Locate the cell with the specified text and output its (x, y) center coordinate. 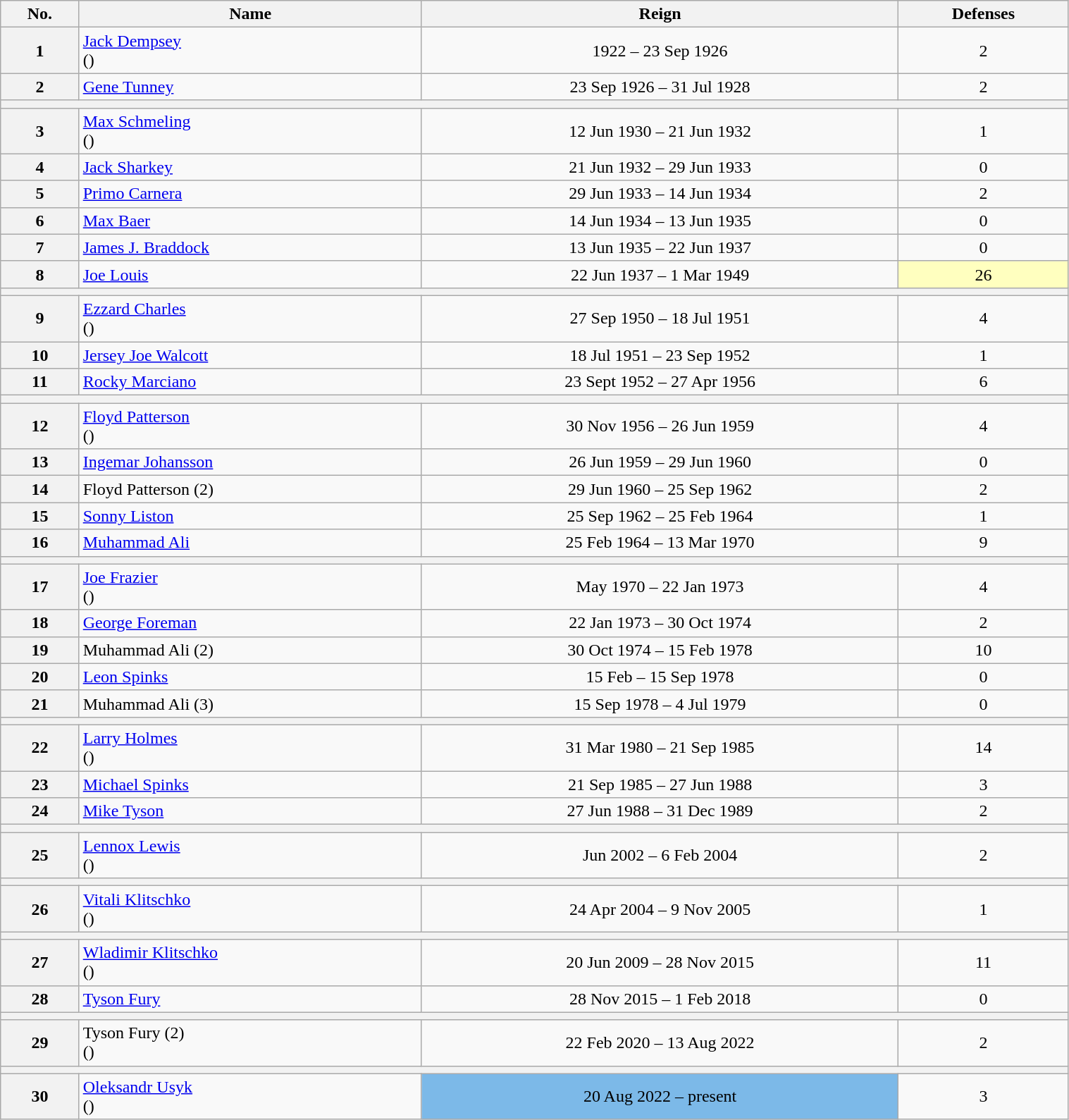
5 (39, 194)
Tyson Fury (250, 999)
12 Jun 1930 – 21 Jun 1932 (660, 131)
Rocky Marciano (250, 382)
30 (39, 1097)
25 Sep 1962 – 25 Feb 1964 (660, 516)
13 (39, 462)
Wladimir Klitschko() (250, 963)
7 (39, 247)
Vitali Klitschko() (250, 909)
23 Sept 1952 – 27 Apr 1956 (660, 382)
Muhammad Ali (3) (250, 703)
8 (39, 274)
No. (39, 14)
Max Schmeling() (250, 131)
30 Nov 1956 – 26 Jun 1959 (660, 426)
26 Jun 1959 – 29 Jun 1960 (660, 462)
29 Jun 1933 – 14 Jun 1934 (660, 194)
Lennox Lewis() (250, 856)
24 Apr 2004 – 9 Nov 2005 (660, 909)
28 (39, 999)
18 Jul 1951 – 23 Sep 1952 (660, 355)
Name (250, 14)
25 Feb 1964 – 13 Mar 1970 (660, 543)
George Foreman (250, 623)
James J. Braddock (250, 247)
Mike Tyson (250, 811)
Jun 2002 – 6 Feb 2004 (660, 856)
29 Jun 1960 – 25 Sep 1962 (660, 489)
Joe Louis (250, 274)
22 (39, 747)
Jersey Joe Walcott (250, 355)
Floyd Patterson (2) (250, 489)
22 Jun 1937 – 1 Mar 1949 (660, 274)
Oleksandr Usyk() (250, 1097)
Muhammad Ali (2) (250, 650)
Reign (660, 14)
20 Jun 2009 – 28 Nov 2015 (660, 963)
Ezzard Charles() (250, 319)
31 Mar 1980 – 21 Sep 1985 (660, 747)
23 Sep 1926 – 31 Jul 1928 (660, 87)
Defenses (984, 14)
Primo Carnera (250, 194)
Jack Sharkey (250, 167)
22 Feb 2020 – 13 Aug 2022 (660, 1043)
1922 – 23 Sep 1926 (660, 51)
17 (39, 586)
Sonny Liston (250, 516)
Jack Dempsey() (250, 51)
14 Jun 1934 – 13 Jun 1935 (660, 221)
13 Jun 1935 – 22 Jun 1937 (660, 247)
Leon Spinks (250, 677)
27 Sep 1950 – 18 Jul 1951 (660, 319)
20 (39, 677)
Ingemar Johansson (250, 462)
15 (39, 516)
27 Jun 1988 – 31 Dec 1989 (660, 811)
23 (39, 784)
20 Aug 2022 – present (660, 1097)
18 (39, 623)
Joe Frazier() (250, 586)
21 (39, 703)
19 (39, 650)
21 Jun 1932 – 29 Jun 1933 (660, 167)
Michael Spinks (250, 784)
15 Feb – 15 Sep 1978 (660, 677)
25 (39, 856)
12 (39, 426)
Gene Tunney (250, 87)
22 Jan 1973 – 30 Oct 1974 (660, 623)
Floyd Patterson() (250, 426)
May 1970 – 22 Jan 1973 (660, 586)
27 (39, 963)
29 (39, 1043)
21 Sep 1985 – 27 Jun 1988 (660, 784)
Tyson Fury (2)() (250, 1043)
Larry Holmes() (250, 747)
Max Baer (250, 221)
24 (39, 811)
28 Nov 2015 – 1 Feb 2018 (660, 999)
16 (39, 543)
Muhammad Ali (250, 543)
30 Oct 1974 – 15 Feb 1978 (660, 650)
15 Sep 1978 – 4 Jul 1979 (660, 703)
